Pinpoint the cell where the given text exists, returning its [X, Y] midpoint coordinate. 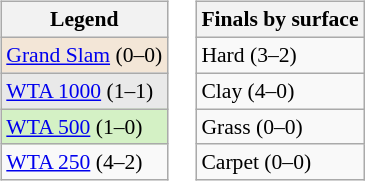
WTA 1000 (1–1) [84, 91]
Grand Slam (0–0) [84, 55]
Grass (0–0) [280, 127]
Carpet (0–0) [280, 162]
Hard (3–2) [280, 55]
Finals by surface [280, 20]
Legend [84, 20]
WTA 500 (1–0) [84, 127]
WTA 250 (4–2) [84, 162]
Clay (4–0) [280, 91]
